From the cell containing the given text, extract its center point as [x, y] coordinate. 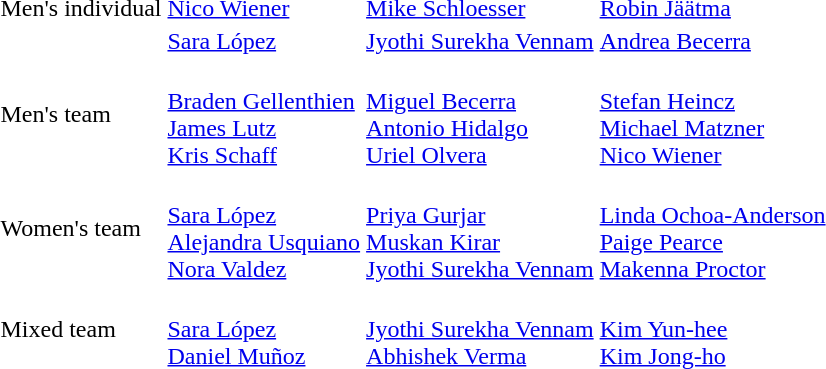
Jyothi Surekha Vennam [480, 41]
Braden Gellenthien James Lutz Kris Schaff [264, 114]
Priya Gurjar Muskan Kirar Jyothi Surekha Vennam [480, 228]
Sara López [264, 41]
Miguel Becerra Antonio Hidalgo Uriel Olvera [480, 114]
Sara López Alejandra Usquiano Nora Valdez [264, 228]
